Determine the [x, y] coordinate at the center of the cell enclosing the given text.  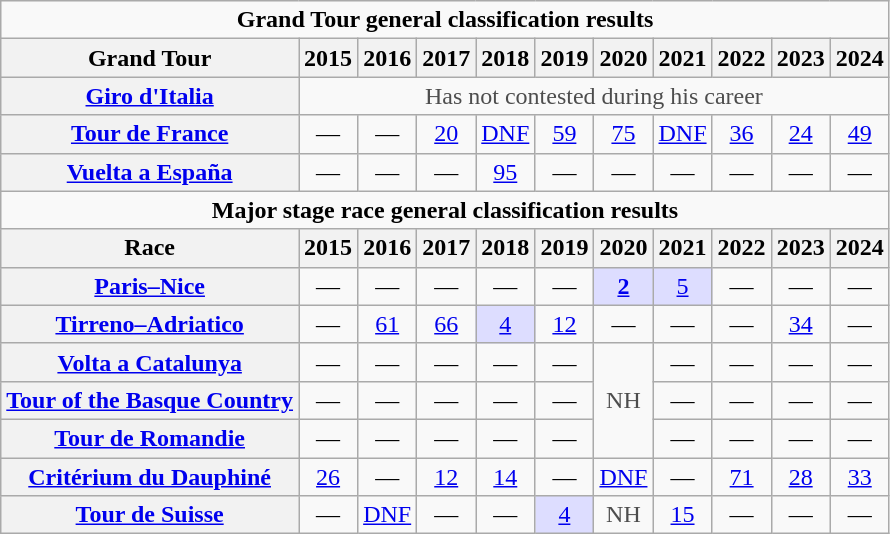
71 [742, 477]
49 [860, 134]
Tour de France [150, 134]
Tour de Suisse [150, 515]
33 [860, 477]
34 [800, 324]
Vuelta a España [150, 172]
Tour of the Basque Country [150, 400]
75 [624, 134]
28 [800, 477]
Paris–Nice [150, 286]
24 [800, 134]
Major stage race general classification results [446, 210]
Critérium du Dauphiné [150, 477]
15 [682, 515]
Tour de Romandie [150, 438]
Grand Tour general classification results [446, 20]
26 [328, 477]
Grand Tour [150, 58]
95 [506, 172]
Volta a Catalunya [150, 362]
36 [742, 134]
59 [564, 134]
Race [150, 248]
Tirreno–Adriatico [150, 324]
66 [446, 324]
61 [388, 324]
20 [446, 134]
2 [624, 286]
Has not contested during his career [594, 96]
Giro d'Italia [150, 96]
14 [506, 477]
5 [682, 286]
